Pinpoint the cell where the given text exists, returning its (X, Y) midpoint coordinate. 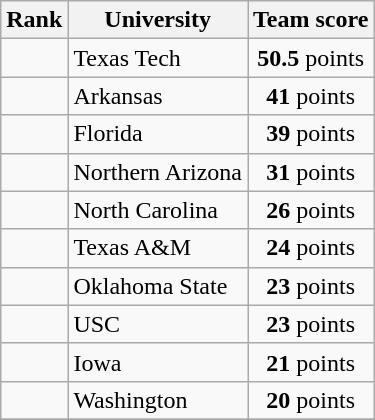
Florida (158, 134)
Texas A&M (158, 248)
20 points (311, 400)
21 points (311, 362)
Rank (34, 20)
50.5 points (311, 58)
North Carolina (158, 210)
Iowa (158, 362)
39 points (311, 134)
Washington (158, 400)
University (158, 20)
24 points (311, 248)
41 points (311, 96)
Texas Tech (158, 58)
Northern Arizona (158, 172)
USC (158, 324)
Arkansas (158, 96)
Team score (311, 20)
26 points (311, 210)
Oklahoma State (158, 286)
31 points (311, 172)
